Find where the given text appears and provide that cell's center as [x, y] coordinate. 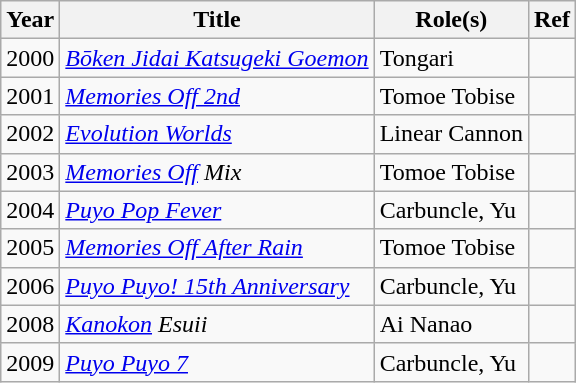
2006 [30, 286]
Puyo Puyo 7 [217, 362]
Memories Off 2nd [217, 96]
2009 [30, 362]
2000 [30, 58]
2002 [30, 134]
2001 [30, 96]
Kanokon Esuii [217, 324]
Memories Off Mix [217, 172]
Puyo Puyo! 15th Anniversary [217, 286]
Evolution Worlds [217, 134]
2008 [30, 324]
Ref [552, 20]
2005 [30, 248]
2003 [30, 172]
Linear Cannon [451, 134]
Title [217, 20]
Year [30, 20]
Role(s) [451, 20]
Memories Off After Rain [217, 248]
Ai Nanao [451, 324]
Puyo Pop Fever [217, 210]
Bōken Jidai Katsugeki Goemon [217, 58]
2004 [30, 210]
Tongari [451, 58]
